Find where the given text appears and provide that cell's center as (X, Y) coordinate. 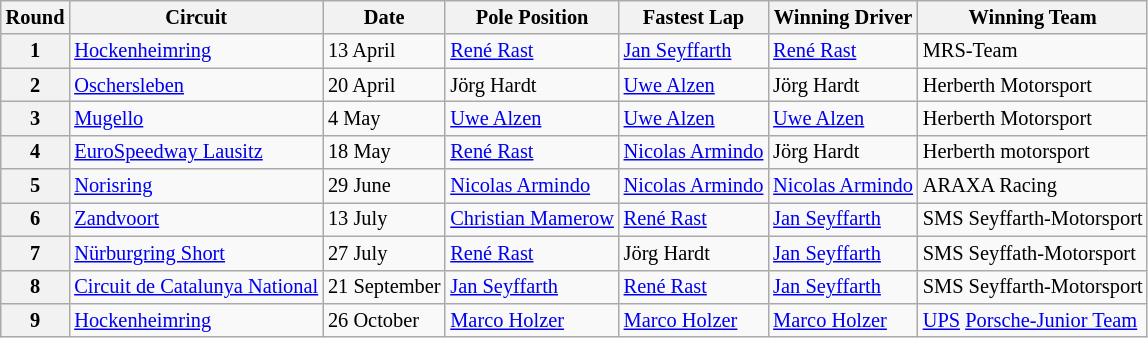
Winning Driver (843, 17)
SMS Seyffath-Motorsport (1033, 253)
UPS Porsche-Junior Team (1033, 320)
7 (36, 253)
Fastest Lap (694, 17)
4 (36, 152)
Nürburgring Short (196, 253)
Round (36, 17)
20 April (384, 85)
Oschersleben (196, 85)
ARAXA Racing (1033, 186)
Norisring (196, 186)
21 September (384, 287)
13 July (384, 219)
26 October (384, 320)
6 (36, 219)
Herberth motorsport (1033, 152)
MRS-Team (1033, 51)
5 (36, 186)
Christian Mamerow (532, 219)
1 (36, 51)
EuroSpeedway Lausitz (196, 152)
27 July (384, 253)
Circuit de Catalunya National (196, 287)
Date (384, 17)
Winning Team (1033, 17)
Circuit (196, 17)
3 (36, 118)
18 May (384, 152)
9 (36, 320)
Zandvoort (196, 219)
8 (36, 287)
Mugello (196, 118)
29 June (384, 186)
13 April (384, 51)
Pole Position (532, 17)
2 (36, 85)
4 May (384, 118)
